Scan for the cell matching the given text and deliver its [X, Y] coordinate at center. 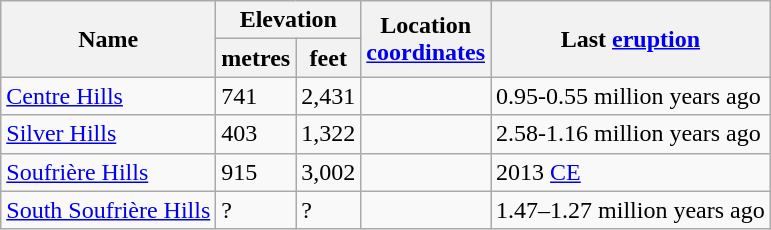
Last eruption [631, 39]
Elevation [288, 20]
metres [256, 58]
South Soufrière Hills [108, 210]
feet [328, 58]
3,002 [328, 172]
Silver Hills [108, 134]
1.47–1.27 million years ago [631, 210]
Name [108, 39]
Centre Hills [108, 96]
0.95-0.55 million years ago [631, 96]
741 [256, 96]
1,322 [328, 134]
2.58-1.16 million years ago [631, 134]
915 [256, 172]
403 [256, 134]
Locationcoordinates [426, 39]
Soufrière Hills [108, 172]
2,431 [328, 96]
2013 CE [631, 172]
